Locate the cell with the specified text and output its (X, Y) center coordinate. 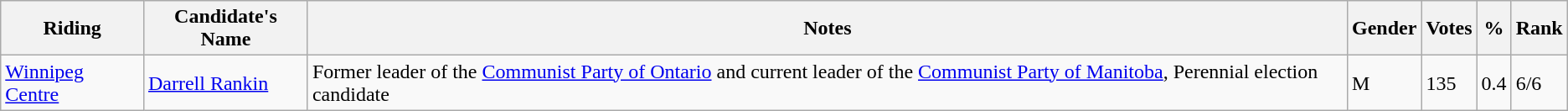
Rank (1540, 29)
Darrell Rankin (225, 82)
M (1384, 82)
Notes (828, 29)
Winnipeg Centre (72, 82)
Former leader of the Communist Party of Ontario and current leader of the Communist Party of Manitoba, Perennial election candidate (828, 82)
0.4 (1494, 82)
6/6 (1540, 82)
Gender (1384, 29)
Candidate's Name (225, 29)
% (1494, 29)
135 (1449, 82)
Riding (72, 29)
Votes (1449, 29)
